For the text-containing cell, return its midpoint in (X, Y) coordinate format. 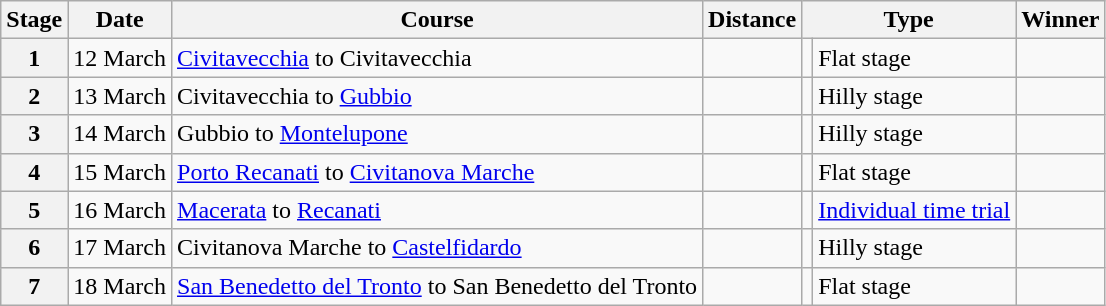
18 March (120, 286)
17 March (120, 248)
Civitavecchia to Gubbio (438, 96)
San Benedetto del Tronto to San Benedetto del Tronto (438, 286)
14 March (120, 134)
Civitanova Marche to Castelfidardo (438, 248)
16 March (120, 210)
2 (34, 96)
Stage (34, 20)
Date (120, 20)
15 March (120, 172)
Course (438, 20)
Type (909, 20)
7 (34, 286)
3 (34, 134)
Winner (1060, 20)
Gubbio to Montelupone (438, 134)
13 March (120, 96)
Porto Recanati to Civitanova Marche (438, 172)
1 (34, 58)
4 (34, 172)
5 (34, 210)
Individual time trial (914, 210)
Macerata to Recanati (438, 210)
6 (34, 248)
Civitavecchia to Civitavecchia (438, 58)
Distance (752, 20)
12 March (120, 58)
